For the text-containing cell, return its midpoint in [x, y] coordinate format. 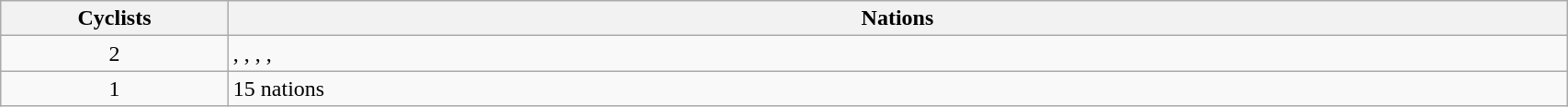
15 nations [897, 89]
1 [115, 89]
, , , , [897, 53]
Nations [897, 18]
Cyclists [115, 18]
2 [115, 53]
